Search for the cell housing the specified text and yield its (x, y) center coordinate. 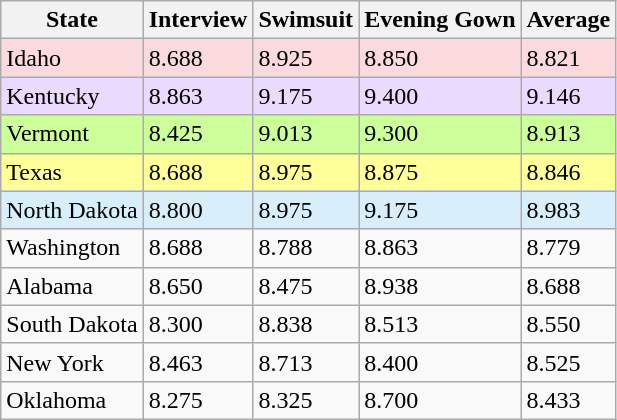
Vermont (72, 134)
8.650 (198, 286)
Swimsuit (306, 20)
9.146 (568, 96)
Texas (72, 172)
Oklahoma (72, 400)
8.433 (568, 400)
8.713 (306, 362)
8.875 (440, 172)
Evening Gown (440, 20)
Idaho (72, 58)
8.983 (568, 210)
8.779 (568, 248)
8.463 (198, 362)
8.325 (306, 400)
8.850 (440, 58)
8.838 (306, 324)
Alabama (72, 286)
Interview (198, 20)
8.400 (440, 362)
State (72, 20)
Average (568, 20)
9.300 (440, 134)
9.013 (306, 134)
8.913 (568, 134)
8.821 (568, 58)
Kentucky (72, 96)
Washington (72, 248)
8.788 (306, 248)
8.550 (568, 324)
8.700 (440, 400)
8.275 (198, 400)
8.475 (306, 286)
New York (72, 362)
8.800 (198, 210)
9.400 (440, 96)
8.513 (440, 324)
8.525 (568, 362)
South Dakota (72, 324)
8.938 (440, 286)
8.925 (306, 58)
8.300 (198, 324)
8.846 (568, 172)
North Dakota (72, 210)
8.425 (198, 134)
